Identify which cell holds the provided text, then report its (x, y) central coordinate. 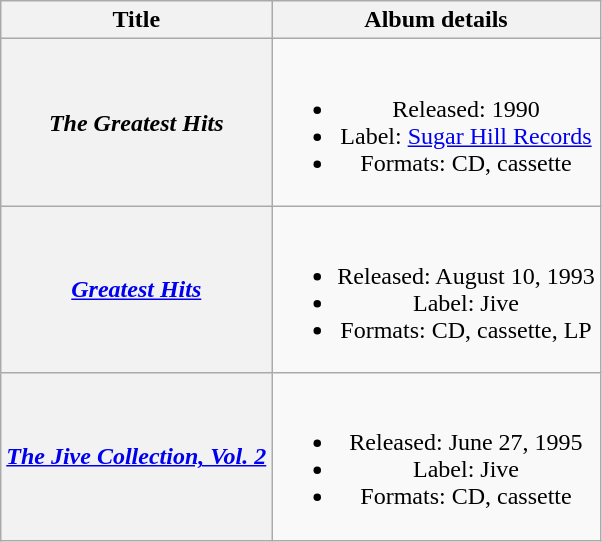
The Jive Collection, Vol. 2 (136, 456)
Title (136, 20)
The Greatest Hits (136, 122)
Greatest Hits (136, 290)
Released: 1990Label: Sugar Hill RecordsFormats: CD, cassette (436, 122)
Album details (436, 20)
Released: June 27, 1995Label: JiveFormats: CD, cassette (436, 456)
Released: August 10, 1993Label: JiveFormats: CD, cassette, LP (436, 290)
